Return [X, Y] of the center of cell containing provided text 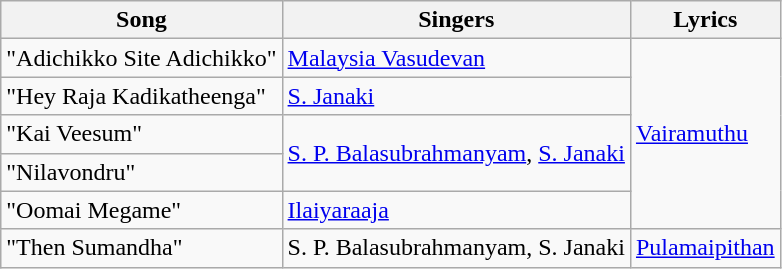
"Nilavondru" [142, 172]
"Oomai Megame" [142, 210]
Pulamaipithan [705, 248]
"Hey Raja Kadikatheenga" [142, 96]
S. Janaki [456, 96]
"Then Sumandha" [142, 248]
Singers [456, 20]
Malaysia Vasudevan [456, 58]
Lyrics [705, 20]
Song [142, 20]
"Kai Veesum" [142, 134]
Vairamuthu [705, 134]
"Adichikko Site Adichikko" [142, 58]
Ilaiyaraaja [456, 210]
